Determine the (X, Y) coordinate at the center of the cell enclosing the given text.  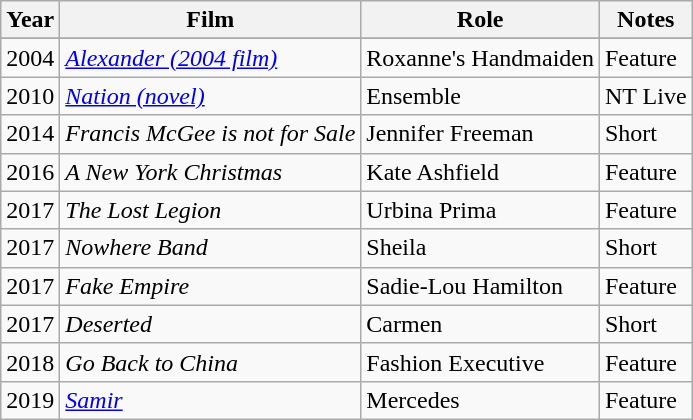
2016 (30, 172)
2004 (30, 58)
Film (210, 20)
NT Live (646, 96)
Sadie-Lou Hamilton (480, 286)
Alexander (2004 film) (210, 58)
2014 (30, 134)
Deserted (210, 324)
Jennifer Freeman (480, 134)
A New York Christmas (210, 172)
Nowhere Band (210, 248)
2019 (30, 400)
Urbina Prima (480, 210)
Carmen (480, 324)
Year (30, 20)
Mercedes (480, 400)
Fashion Executive (480, 362)
The Lost Legion (210, 210)
Roxanne's Handmaiden (480, 58)
Samir (210, 400)
Kate Ashfield (480, 172)
Notes (646, 20)
Fake Empire (210, 286)
Francis McGee is not for Sale (210, 134)
Nation (novel) (210, 96)
Go Back to China (210, 362)
Role (480, 20)
Ensemble (480, 96)
2010 (30, 96)
2018 (30, 362)
Sheila (480, 248)
